Scan for the cell matching the given text and deliver its [X, Y] coordinate at center. 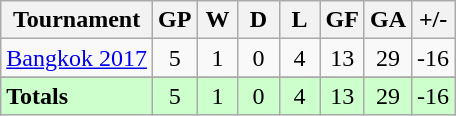
Bangkok 2017 [77, 58]
Totals [77, 96]
+/- [434, 20]
L [300, 20]
GA [388, 20]
GF [342, 20]
GP [174, 20]
W [218, 20]
Tournament [77, 20]
D [258, 20]
